Find where the given text appears and provide that cell's center as (X, Y) coordinate. 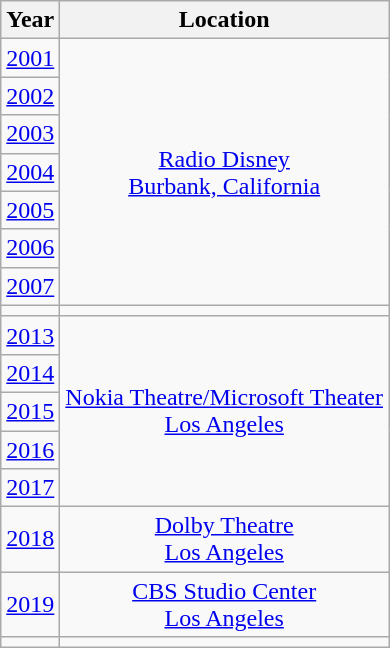
CBS Studio CenterLos Angeles (224, 604)
2006 (30, 248)
Location (224, 20)
Radio DisneyBurbank, California (224, 172)
2001 (30, 58)
2003 (30, 134)
2019 (30, 604)
2016 (30, 449)
2007 (30, 286)
2017 (30, 488)
2014 (30, 373)
Nokia Theatre/Microsoft TheaterLos Angeles (224, 411)
2004 (30, 172)
2005 (30, 210)
2015 (30, 411)
Dolby TheatreLos Angeles (224, 540)
2002 (30, 96)
2013 (30, 335)
Year (30, 20)
2018 (30, 540)
